Identify which cell holds the provided text, then report its [x, y] central coordinate. 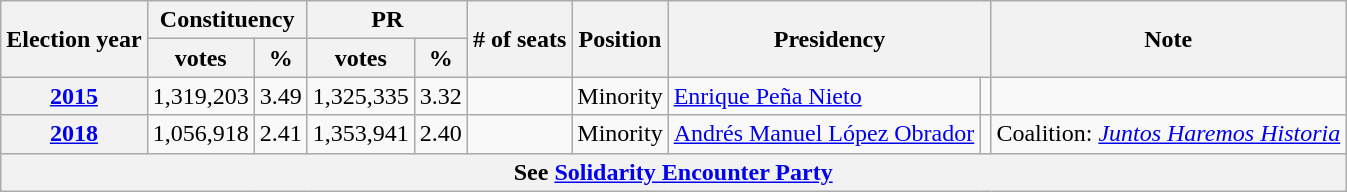
2015 [74, 96]
1,353,941 [360, 134]
2018 [74, 134]
1,325,335 [360, 96]
Coalition: Juntos Haremos Historia [1168, 134]
3.32 [440, 96]
PR [387, 20]
# of seats [519, 39]
Presidency [830, 39]
2.40 [440, 134]
Constituency [227, 20]
Note [1168, 39]
Enrique Peña Nieto [824, 96]
Andrés Manuel López Obrador [824, 134]
3.49 [280, 96]
See Solidarity Encounter Party [674, 172]
2.41 [280, 134]
Election year [74, 39]
1,056,918 [200, 134]
Position [620, 39]
1,319,203 [200, 96]
